From the cell containing the given text, extract its center point as (x, y) coordinate. 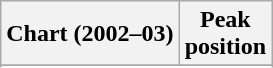
Chart (2002–03) (90, 34)
Peakposition (225, 34)
